Scan for the cell matching the given text and deliver its [x, y] coordinate at center. 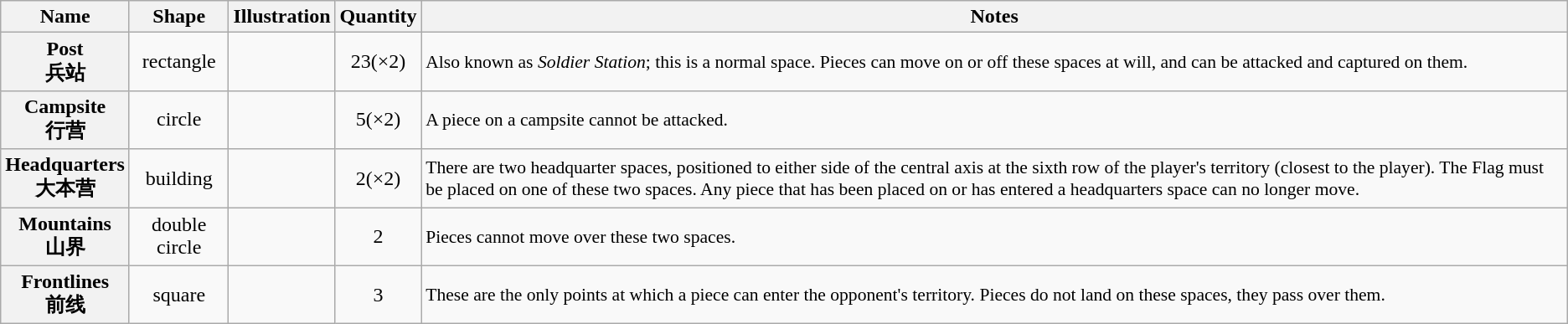
Notes [994, 17]
rectangle [178, 62]
square [178, 295]
2(×2) [379, 178]
These are the only points at which a piece can enter the opponent's territory. Pieces do not land on these spaces, they pass over them. [994, 295]
A piece on a campsite cannot be attacked. [994, 120]
Name [65, 17]
Illustration [281, 17]
Also known as Soldier Station; this is a normal space. Pieces can move on or off these spaces at will, and can be attacked and captured on them. [994, 62]
circle [178, 120]
Campsite行营 [65, 120]
Headquarters大本营 [65, 178]
23(×2) [379, 62]
Frontlines前线 [65, 295]
Post兵站 [65, 62]
Shape [178, 17]
Quantity [379, 17]
double circle [178, 237]
2 [379, 237]
building [178, 178]
Mountains山界 [65, 237]
5(×2) [379, 120]
3 [379, 295]
Pieces cannot move over these two spaces. [994, 237]
